Return the (x, y) coordinate for the center point of the cell that contains the specified text.  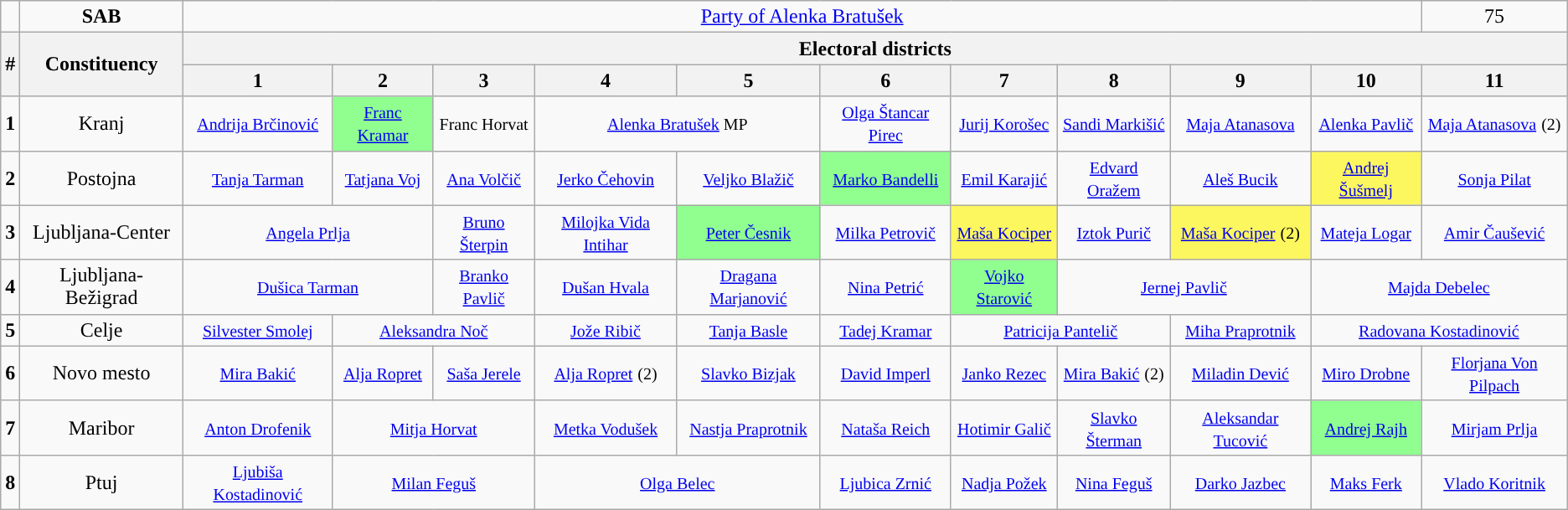
Maša Kociper (1003, 233)
Aleksandra Noč (434, 330)
Saša Jerele (484, 373)
Miro Drobne (1366, 373)
Jurij Korošec (1003, 124)
Nina Feguš (1114, 482)
Andrej Rajh (1366, 427)
Jože Ribič (605, 330)
Bruno Šterpin (484, 233)
Angela Prlja (307, 233)
Vlado Koritnik (1494, 482)
Ljubica Zrnić (885, 482)
Mira Bakić (258, 373)
Branko Pavlič (484, 286)
75 (1494, 17)
Miha Praprotnik (1240, 330)
Sandi Markišić (1114, 124)
Maja Atanasova (2) (1494, 124)
Celje (102, 330)
Edvard Oražem (1114, 178)
Darko Jazbec (1240, 482)
Tanja Basle (749, 330)
Jernej Pavlič (1184, 286)
Slavko Šterman (1114, 427)
Mirjam Prlja (1494, 427)
David Imperl (885, 373)
Florjana Von Pilpach (1494, 373)
Alenka Bratušek MP (677, 124)
Mateja Logar (1366, 233)
Amir Čaušević (1494, 233)
Ljubljana-Bežigrad (102, 286)
Olga Štancar Pirec (885, 124)
Silvester Smolej (258, 330)
Novo mesto (102, 373)
# (10, 64)
Ptuj (102, 482)
Dušan Hvala (605, 286)
Kranj (102, 124)
Slavko Bizjak (749, 373)
Emil Karajić (1003, 178)
Majda Debelec (1439, 286)
Veljko Blažič (749, 178)
Franc Kramar (383, 124)
Tanja Tarman (258, 178)
Milan Feguš (434, 482)
Nastja Praprotnik (749, 427)
Miladin Dević (1240, 373)
Metka Vodušek (605, 427)
Hotimir Galič (1003, 427)
Nataša Reich (885, 427)
Vojko Starović (1003, 286)
Milojka Vida Intihar (605, 233)
Dragana Marjanović (749, 286)
Nadja Požek (1003, 482)
11 (1494, 80)
Dušica Tarman (307, 286)
Marko Bandelli (885, 178)
10 (1366, 80)
Alja Ropret (2) (605, 373)
Ljubljana-Center (102, 233)
Janko Rezec (1003, 373)
Nina Petrić (885, 286)
Maša Kociper (2) (1240, 233)
Tadej Kramar (885, 330)
Ana Volčič (484, 178)
Jerko Čehovin (605, 178)
Patricija Pantelič (1060, 330)
Ljubiša Kostadinović (258, 482)
Iztok Purič (1114, 233)
Maribor (102, 427)
Postojna (102, 178)
Radovana Kostadinović (1439, 330)
Peter Česnik (749, 233)
Maks Ferk (1366, 482)
Maja Atanasova (1240, 124)
Aleksandar Tucović (1240, 427)
Andrija Brčinović (258, 124)
9 (1240, 80)
Franc Horvat (484, 124)
SAB (102, 17)
Party of Alenka Bratušek (802, 17)
Alja Ropret (383, 373)
Anton Drofenik (258, 427)
Aleš Bucik (1240, 178)
Electoral districts (874, 49)
Andrej Šušmelj (1366, 178)
Mira Bakić (2) (1114, 373)
Sonja Pilat (1494, 178)
Milka Petrovič (885, 233)
Olga Belec (677, 482)
Alenka Pavlič (1366, 124)
Mitja Horvat (434, 427)
Constituency (102, 64)
Tatjana Voj (383, 178)
